Output the (X, Y) coordinate of the center of the cell containing the given text.  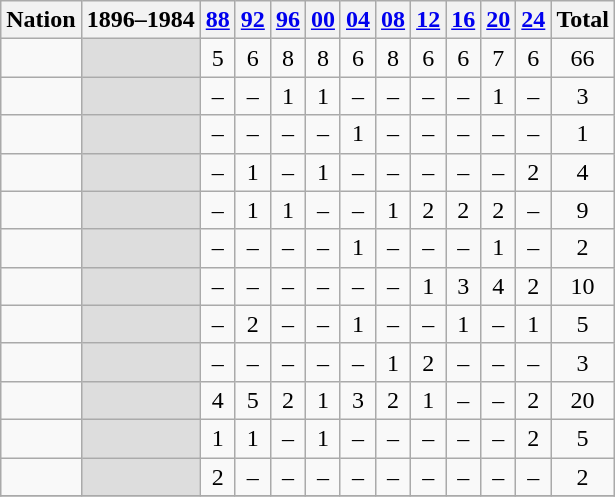
92 (252, 20)
96 (288, 20)
00 (322, 20)
16 (464, 20)
24 (534, 20)
Nation (41, 20)
9 (583, 210)
1896–1984 (140, 20)
88 (218, 20)
12 (428, 20)
66 (583, 58)
7 (498, 58)
08 (394, 20)
10 (583, 286)
Total (583, 20)
04 (358, 20)
